Find where the given text appears and provide that cell's center as [x, y] coordinate. 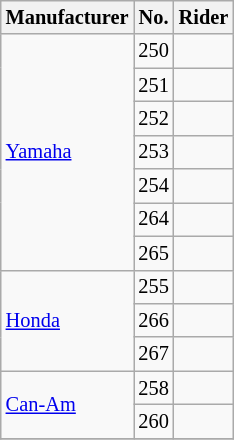
Rider [204, 17]
264 [154, 219]
267 [154, 354]
255 [154, 287]
Can-Am [68, 404]
254 [154, 186]
252 [154, 118]
No. [154, 17]
Yamaha [68, 152]
Manufacturer [68, 17]
258 [154, 388]
260 [154, 421]
250 [154, 51]
265 [154, 253]
Honda [68, 320]
253 [154, 152]
266 [154, 320]
251 [154, 85]
